Scan for the cell matching the given text and deliver its [x, y] coordinate at center. 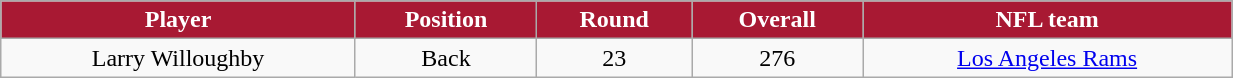
Los Angeles Rams [1048, 58]
NFL team [1048, 20]
276 [778, 58]
Larry Willoughby [178, 58]
Round [614, 20]
Position [446, 20]
23 [614, 58]
Back [446, 58]
Overall [778, 20]
Player [178, 20]
